Scan for the cell matching the given text and deliver its [x, y] coordinate at center. 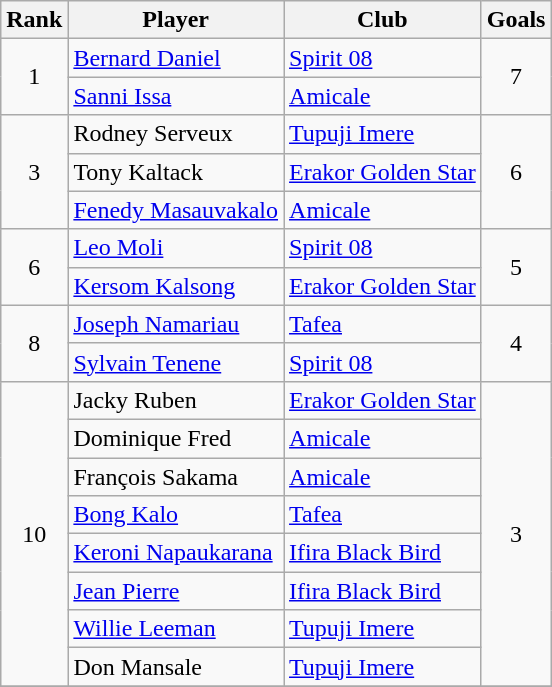
Jean Pierre [176, 591]
Don Mansale [176, 667]
Kersom Kalsong [176, 286]
Rank [34, 20]
Tony Kaltack [176, 172]
Player [176, 20]
Joseph Namariau [176, 324]
5 [516, 267]
Bong Kalo [176, 515]
Fenedy Masauvakalo [176, 210]
Leo Moli [176, 248]
Bernard Daniel [176, 58]
8 [34, 343]
Sylvain Tenene [176, 362]
Keroni Napaukarana [176, 553]
Dominique Fred [176, 438]
Club [383, 20]
4 [516, 343]
François Sakama [176, 477]
Jacky Ruben [176, 400]
Willie Leeman [176, 629]
1 [34, 77]
7 [516, 77]
Sanni Issa [176, 96]
Goals [516, 20]
Rodney Serveux [176, 134]
10 [34, 533]
